Return (X, Y) of the center of cell containing provided text 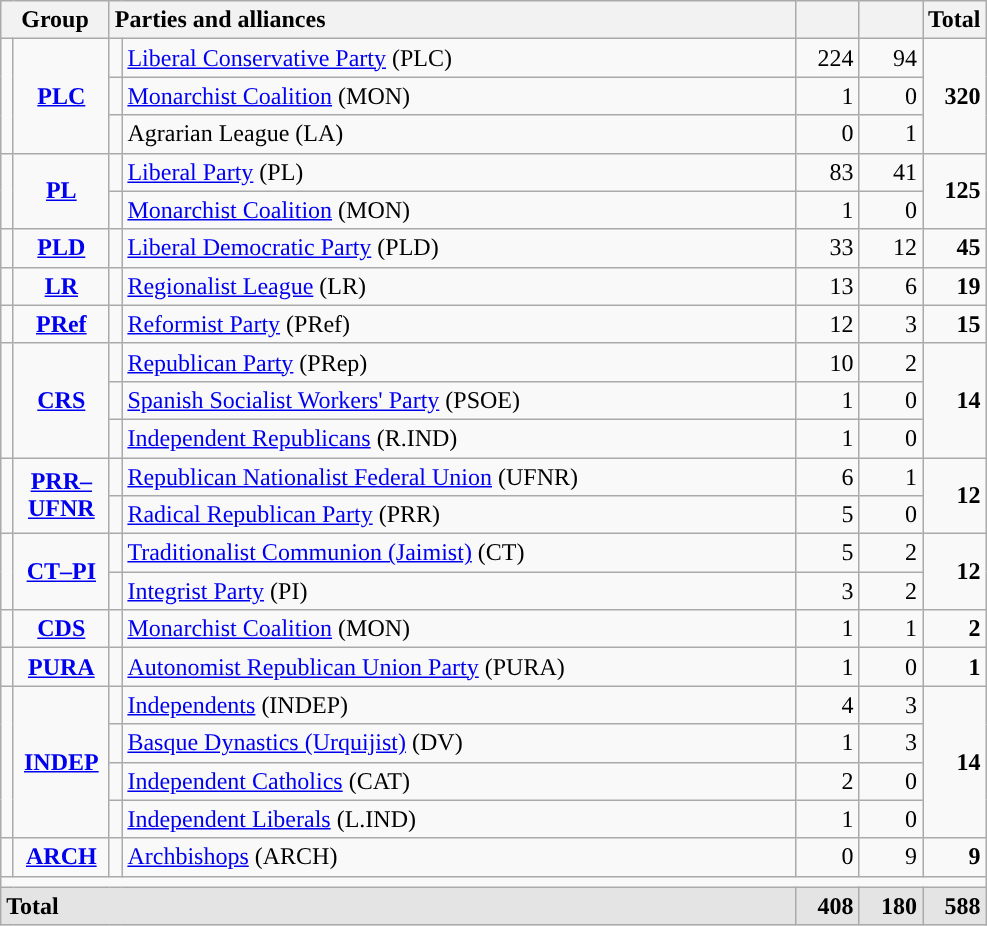
10 (827, 362)
PLD (61, 248)
Traditionalist Communion (Jaimist) (CT) (459, 553)
CT–PI (61, 572)
94 (891, 58)
Agrarian League (LA) (459, 134)
45 (954, 248)
Liberal Party (PL) (459, 172)
Independent Catholics (CAT) (459, 781)
19 (954, 286)
Archbishops (ARCH) (459, 857)
125 (954, 191)
Radical Republican Party (PRR) (459, 515)
Liberal Democratic Party (PLD) (459, 248)
Basque Dynastics (Urquijist) (DV) (459, 743)
Independents (INDEP) (459, 705)
Republican Party (PRep) (459, 362)
Republican Nationalist Federal Union (UFNR) (459, 477)
Parties and alliances (452, 20)
13 (827, 286)
320 (954, 96)
Regionalist League (LR) (459, 286)
PL (61, 191)
PLC (61, 96)
PRef (61, 324)
Group (56, 20)
41 (891, 172)
4 (827, 705)
Independent Liberals (L.IND) (459, 819)
15 (954, 324)
408 (827, 906)
LR (61, 286)
PURA (61, 667)
588 (954, 906)
Autonomist Republican Union Party (PURA) (459, 667)
CDS (61, 629)
180 (891, 906)
Reformist Party (PRef) (459, 324)
Liberal Conservative Party (PLC) (459, 58)
224 (827, 58)
CRS (61, 400)
Spanish Socialist Workers' Party (PSOE) (459, 400)
Integrist Party (PI) (459, 591)
Independent Republicans (R.IND) (459, 438)
PRR–UFNR (61, 496)
33 (827, 248)
83 (827, 172)
ARCH (61, 857)
INDEP (61, 762)
